Extract the (x, y) coordinate from the center of the cell holding the provided text.  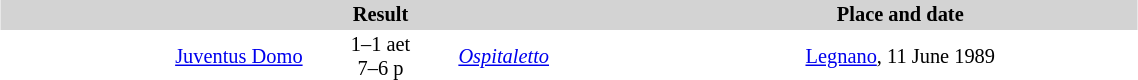
Result (381, 15)
Place and date (900, 15)
